Find where the given text appears and provide that cell's center as [X, Y] coordinate. 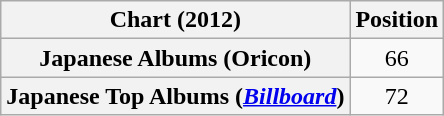
Japanese Top Albums (Billboard) [176, 96]
Position [397, 20]
Chart (2012) [176, 20]
72 [397, 96]
Japanese Albums (Oricon) [176, 58]
66 [397, 58]
